Search for the cell housing the specified text and yield its (X, Y) center coordinate. 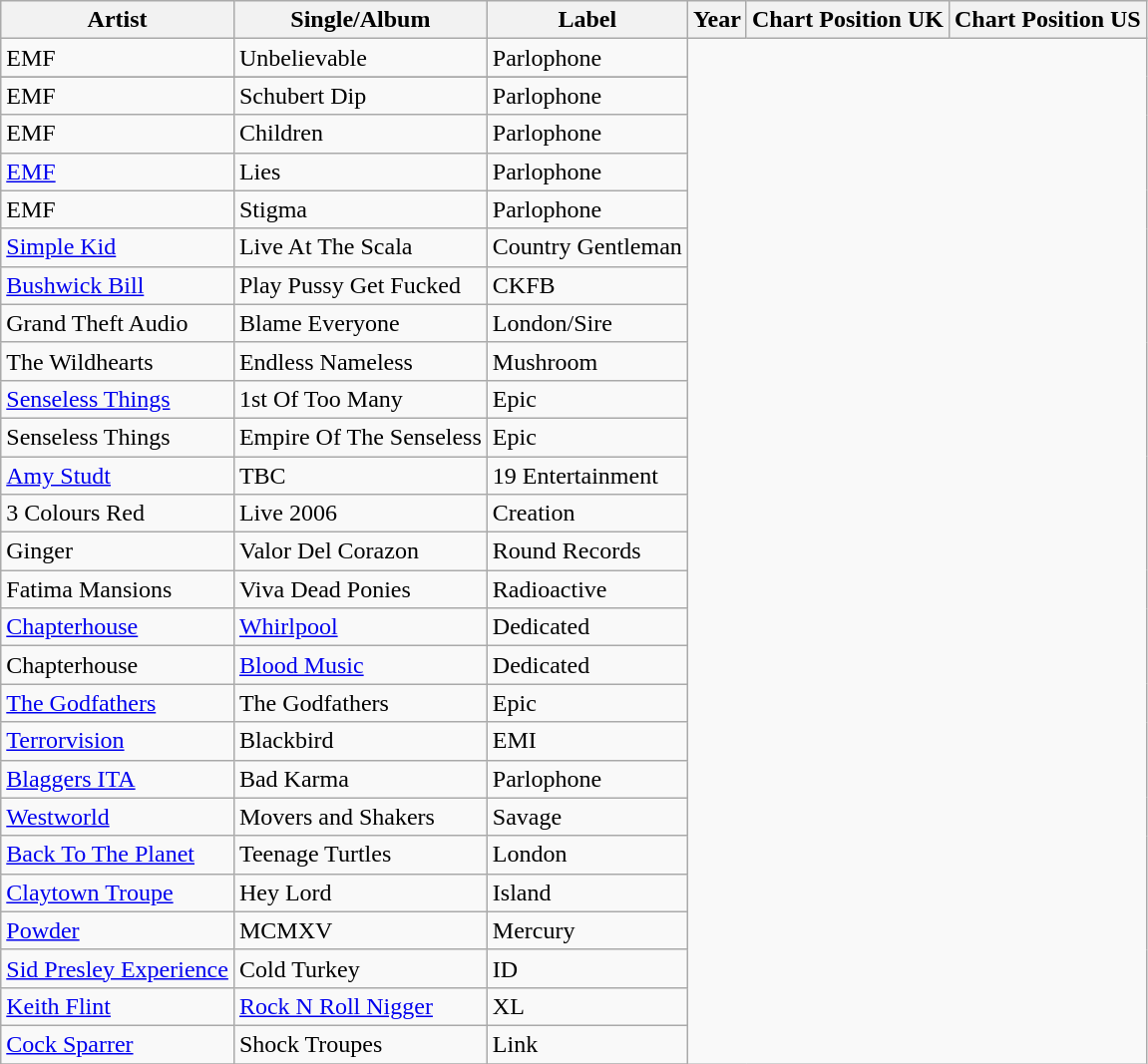
Radioactive (586, 589)
Bushwick Bill (118, 285)
Movers and Shakers (360, 817)
19 Entertainment (586, 476)
Ginger (118, 551)
Country Gentleman (586, 247)
Endless Nameless (360, 361)
Rock N Roll Nigger (360, 1006)
Bad Karma (360, 779)
Simple Kid (118, 247)
Single/Album (360, 20)
Round Records (586, 551)
XL (586, 1006)
Live At The Scala (360, 247)
Schubert Dip (360, 96)
Savage (586, 817)
Mercury (586, 930)
Claytown Troupe (118, 892)
Mushroom (586, 361)
Empire Of The Senseless (360, 437)
Cold Turkey (360, 968)
Shock Troupes (360, 1044)
Children (360, 134)
Teenage Turtles (360, 855)
ID (586, 968)
MCMXV (360, 930)
Sid Presley Experience (118, 968)
Unbelievable (360, 58)
London/Sire (586, 323)
Cock Sparrer (118, 1044)
Island (586, 892)
Creation (586, 514)
Year (716, 20)
Play Pussy Get Fucked (360, 285)
Valor Del Corazon (360, 551)
Live 2006 (360, 514)
Blaggers ITA (118, 779)
The Wildhearts (118, 361)
Viva Dead Ponies (360, 589)
Whirlpool (360, 627)
Blood Music (360, 665)
CKFB (586, 285)
Westworld (118, 817)
Terrorvision (118, 741)
Powder (118, 930)
Fatima Mansions (118, 589)
Back To The Planet (118, 855)
Label (586, 20)
Grand Theft Audio (118, 323)
Artist (118, 20)
Stigma (360, 209)
Blackbird (360, 741)
Keith Flint (118, 1006)
London (586, 855)
Hey Lord (360, 892)
Blame Everyone (360, 323)
3 Colours Red (118, 514)
TBC (360, 476)
Lies (360, 172)
Link (586, 1044)
EMI (586, 741)
Chart Position UK (848, 20)
Chart Position US (1047, 20)
1st Of Too Many (360, 399)
Amy Studt (118, 476)
